Detect which cell encompasses the target text, then output its (X, Y) center coordinate. 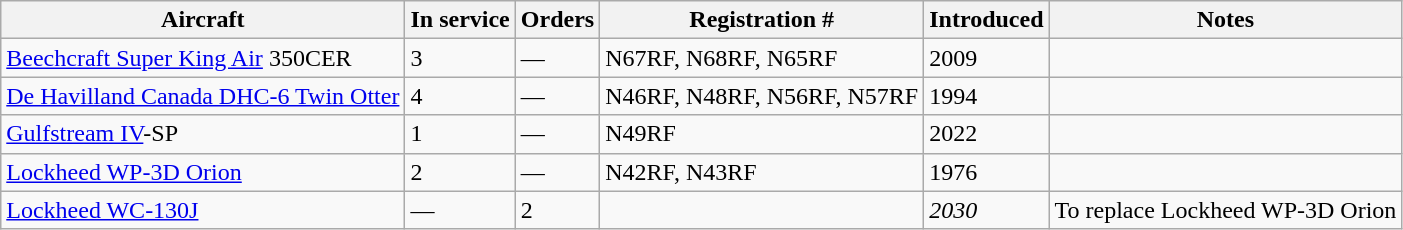
1976 (986, 172)
N42RF, N43RF (762, 172)
2022 (986, 134)
2030 (986, 210)
N49RF (762, 134)
In service (460, 20)
2009 (986, 58)
1 (460, 134)
1994 (986, 96)
Aircraft (203, 20)
Lockheed WP-3D Orion (203, 172)
N67RF, N68RF, N65RF (762, 58)
Introduced (986, 20)
To replace Lockheed WP-3D Orion (1226, 210)
De Havilland Canada DHC-6 Twin Otter (203, 96)
Gulfstream IV-SP (203, 134)
Beechcraft Super King Air 350CER (203, 58)
Lockheed WC-130J (203, 210)
Registration # (762, 20)
Notes (1226, 20)
4 (460, 96)
N46RF, N48RF, N56RF, N57RF (762, 96)
Orders (557, 20)
3 (460, 58)
